Return the (x, y) coordinate for the center point of the cell that contains the specified text.  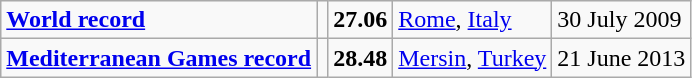
Mersin, Turkey (472, 58)
21 June 2013 (622, 58)
28.48 (360, 58)
World record (159, 20)
Rome, Italy (472, 20)
27.06 (360, 20)
30 July 2009 (622, 20)
Mediterranean Games record (159, 58)
